Determine the (X, Y) coordinate at the center of the cell enclosing the given text.  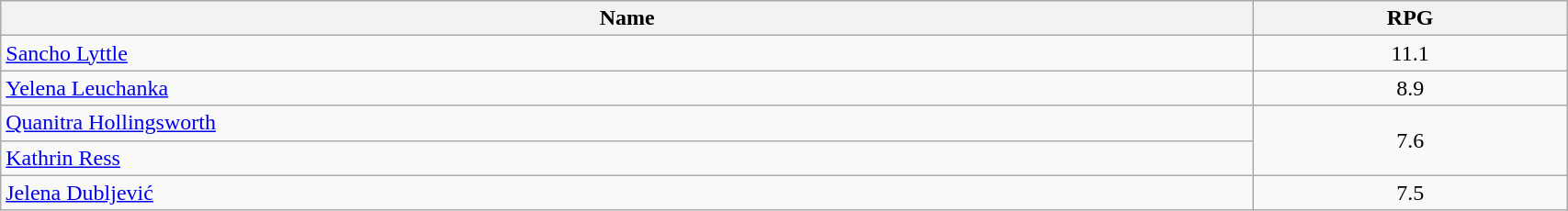
Kathrin Ress (627, 158)
Jelena Dubljević (627, 193)
7.5 (1411, 193)
Name (627, 18)
8.9 (1411, 88)
11.1 (1411, 53)
Sancho Lyttle (627, 53)
Yelena Leuchanka (627, 88)
RPG (1411, 18)
Quanitra Hollingsworth (627, 123)
7.6 (1411, 140)
